Find where the given text appears and provide that cell's center as [x, y] coordinate. 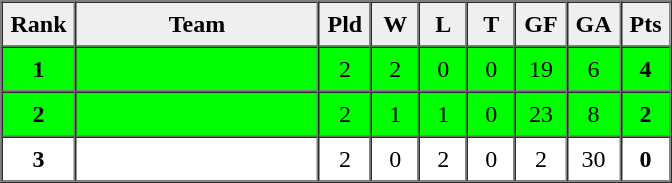
GA [594, 24]
23 [540, 114]
6 [594, 68]
Pts [646, 24]
W [395, 24]
19 [540, 68]
GF [540, 24]
L [443, 24]
T [491, 24]
Team [198, 24]
30 [594, 158]
Pld [346, 24]
3 [39, 158]
4 [646, 68]
8 [594, 114]
Rank [39, 24]
